For the text-containing cell, return its midpoint in [x, y] coordinate format. 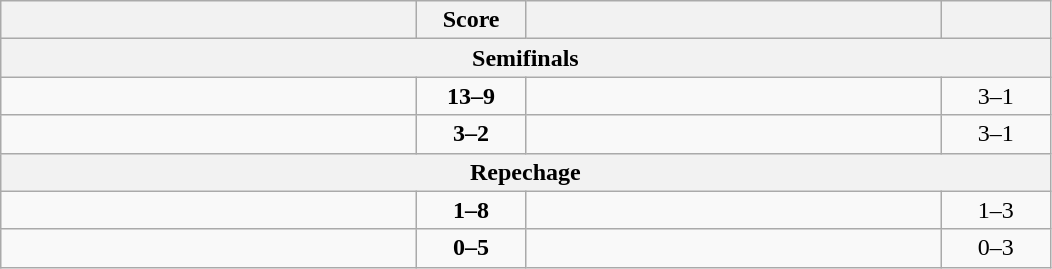
Score [472, 20]
0–5 [472, 248]
1–3 [996, 210]
Semifinals [526, 58]
1–8 [472, 210]
0–3 [996, 248]
13–9 [472, 96]
3–2 [472, 134]
Repechage [526, 172]
